Detect which cell encompasses the target text, then output its (x, y) center coordinate. 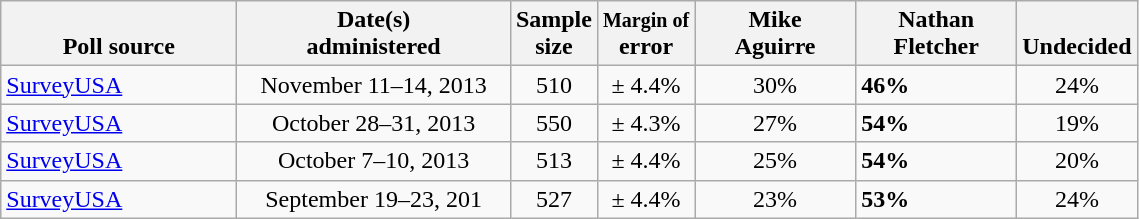
November 11–14, 2013 (374, 85)
510 (554, 85)
19% (1077, 123)
23% (776, 199)
25% (776, 161)
20% (1077, 161)
± 4.3% (646, 123)
October 28–31, 2013 (374, 123)
NathanFletcher (936, 34)
30% (776, 85)
Poll source (119, 34)
September 19–23, 201 (374, 199)
Undecided (1077, 34)
527 (554, 199)
MikeAguirre (776, 34)
53% (936, 199)
550 (554, 123)
Margin oferror (646, 34)
513 (554, 161)
46% (936, 85)
October 7–10, 2013 (374, 161)
Samplesize (554, 34)
27% (776, 123)
Date(s)administered (374, 34)
